Determine the [X, Y] coordinate at the center of the cell enclosing the given text.  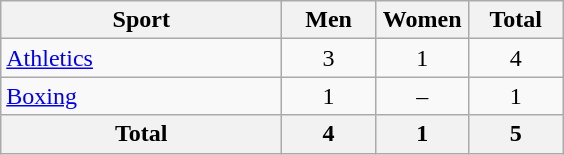
5 [516, 134]
3 [329, 58]
Athletics [142, 58]
Sport [142, 20]
Men [329, 20]
– [422, 96]
Boxing [142, 96]
Women [422, 20]
